Provide the [x, y] coordinate of the cell's center where the given text is located.  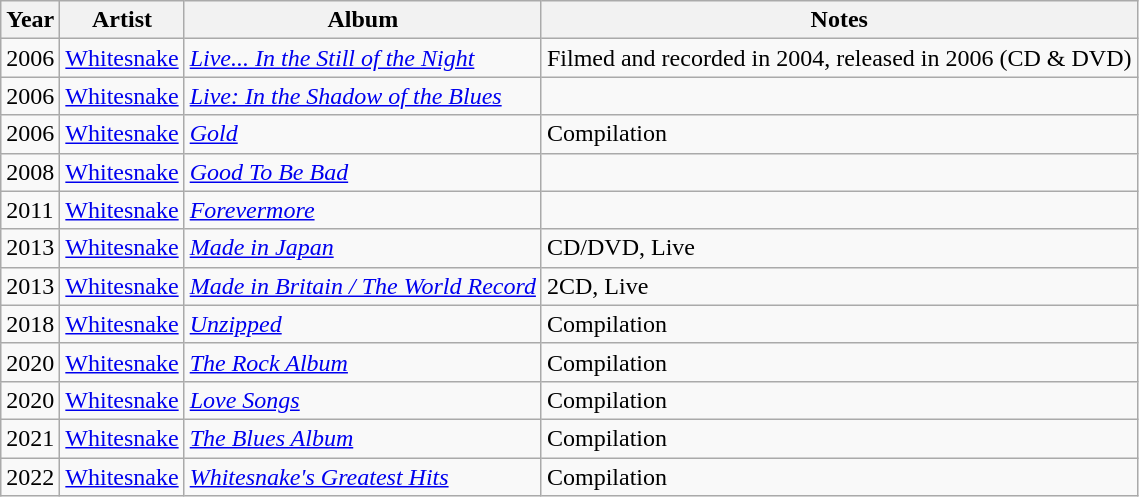
2021 [30, 438]
Year [30, 20]
Made in Britain / The World Record [362, 286]
The Rock Album [362, 362]
Artist [122, 20]
Album [362, 20]
CD/DVD, Live [839, 248]
Filmed and recorded in 2004, released in 2006 (CD & DVD) [839, 58]
Gold [362, 134]
2018 [30, 324]
Live: In the Shadow of the Blues [362, 96]
Made in Japan [362, 248]
Good To Be Bad [362, 172]
2008 [30, 172]
Forevermore [362, 210]
Whitesnake's Greatest Hits [362, 477]
2CD, Live [839, 286]
2011 [30, 210]
Love Songs [362, 400]
Notes [839, 20]
Live... In the Still of the Night [362, 58]
Unzipped [362, 324]
2022 [30, 477]
The Blues Album [362, 438]
